Output the [X, Y] coordinate of the center of the cell containing the given text.  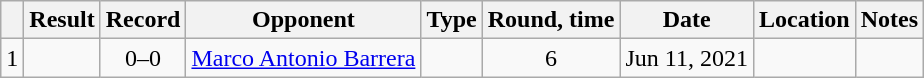
Jun 11, 2021 [687, 58]
Date [687, 20]
Marco Antonio Barrera [304, 58]
Notes [889, 20]
Round, time [551, 20]
Record [143, 20]
0–0 [143, 58]
Location [804, 20]
1 [12, 58]
Opponent [304, 20]
Result [62, 20]
Type [452, 20]
6 [551, 58]
